Identify which cell holds the provided text, then report its [X, Y] central coordinate. 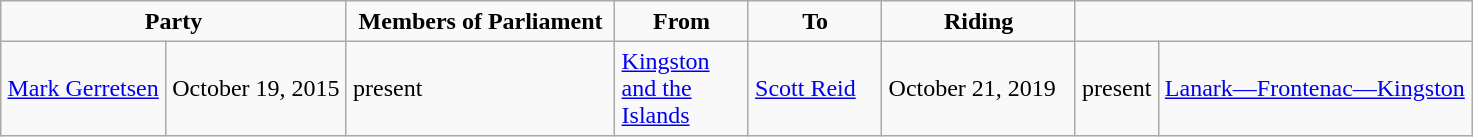
October 19, 2015 [256, 88]
From [682, 21]
To [815, 21]
Riding [979, 21]
Scott Reid [815, 88]
Kingston and the Islands [682, 88]
Lanark—Frontenac—Kingston [1314, 88]
October 21, 2019 [979, 88]
Members of Parliament [480, 21]
Mark Gerretsen [84, 88]
Party [174, 21]
